Find where the given text appears and provide that cell's center as (x, y) coordinate. 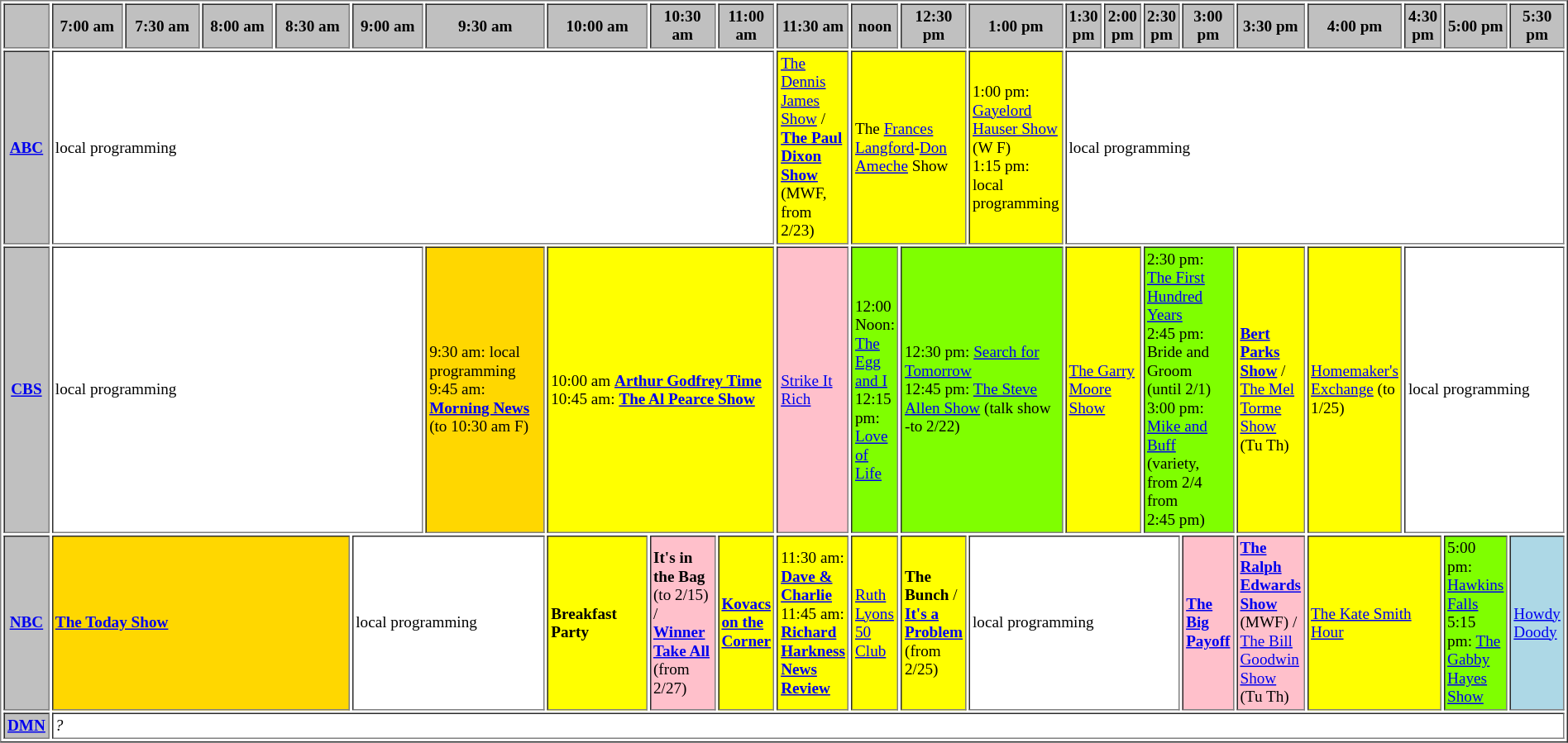
Ruth Lyons 50 Club (875, 623)
12:30 pm (933, 26)
Homemaker's Exchange (to 1/25) (1355, 389)
noon (875, 26)
Kovacs on the Corner (746, 623)
CBS (26, 389)
3:00 pm (1208, 26)
1:00 pm (1016, 26)
11:00 am (746, 26)
Bert Parks Show / The Mel Torme Show (Tu Th) (1270, 389)
ABC (26, 148)
NBC (26, 623)
8:00 am (237, 26)
1:30 pm (1083, 26)
3:30 pm (1270, 26)
7:00 am (87, 26)
7:30 am (162, 26)
12:00 Noon: The Egg and I12:15 pm: Love of Life (875, 389)
4:00 pm (1355, 26)
2:30 pm (1161, 26)
? (807, 726)
11:30 am: Dave & Charlie11:45 am: Richard Harkness News Review (814, 623)
Breakfast Party (597, 623)
The Ralph Edwards Show (MWF) / The Bill Goodwin Show (Tu Th) (1270, 623)
10:00 am Arthur Godfrey Time10:45 am: The Al Pearce Show (662, 389)
The Kate Smith Hour (1374, 623)
It's in the Bag (to 2/15) / Winner Take All (from 2/27) (681, 623)
2:30 pm: The First Hundred Years2:45 pm: Bride and Groom (until 2/1) 3:00 pm: Mike and Buff (variety, from 2/4 from 2:45 pm) (1188, 389)
10:30 am (681, 26)
2:00 pm (1122, 26)
5:30 pm (1537, 26)
9:00 am (388, 26)
Strike It Rich (814, 389)
4:30 pm (1422, 26)
The Today Show (200, 623)
5:00 pm: Hawkins Falls5:15 pm: The Gabby Hayes Show (1475, 623)
11:30 am (814, 26)
5:00 pm (1475, 26)
The Dennis James Show / The Paul Dixon Show (MWF, from 2/23) (814, 148)
12:30 pm: Search for Tomorrow12:45 pm: The Steve Allen Show (talk show -to 2/22) (982, 389)
The Garry Moore Show (1103, 389)
8:30 am (313, 26)
The Frances Langford-Don Ameche Show (908, 148)
Howdy Doody (1537, 623)
DMN (26, 726)
9:30 am (485, 26)
The Bunch / It's a Problem (from 2/25) (933, 623)
1:00 pm: Gayelord Hauser Show (W F)1:15 pm: local programming (1016, 148)
9:30 am: local programming9:45 am: Morning News (to 10:30 am F) (485, 389)
10:00 am (597, 26)
The Big Payoff (1208, 623)
